For the text-containing cell, return its midpoint in [X, Y] coordinate format. 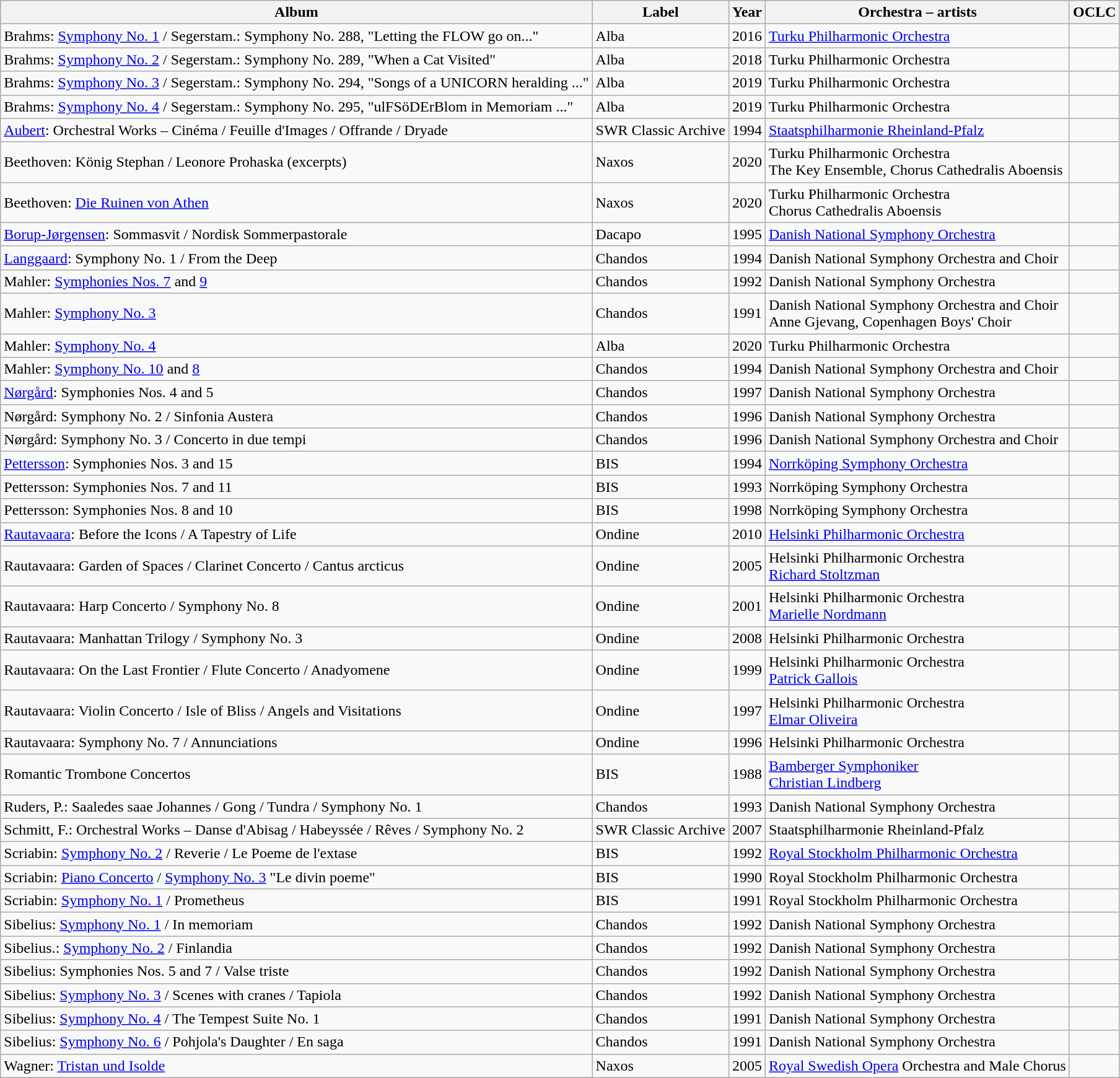
Beethoven: König Stephan / Leonore Prohaska (excerpts) [296, 162]
Pettersson: Symphonies Nos. 3 and 15 [296, 463]
Brahms: Symphony No. 4 / Segerstam.: Symphony No. 295, "ulFSöDErBlom in Memoriam ..." [296, 107]
Label [660, 12]
Bamberger SymphonikerChristian Lindberg [918, 774]
Romantic Trombone Concertos [296, 774]
Aubert: Orchestral Works – Cinéma / Feuille d'Images / Offrande / Dryade [296, 130]
Mahler: Symphony No. 10 and 8 [296, 369]
1999 [747, 670]
Sibelius: Symphonies Nos. 5 and 7 / Valse triste [296, 971]
Scriabin: Piano Concerto / Symphony No. 3 "Le divin poeme" [296, 877]
Schmitt, F.: Orchestral Works – Danse d'Abisag / Habeyssée / Rêves / Symphony No. 2 [296, 830]
Sibelius: Symphony No. 1 / In memoriam [296, 924]
Rautavaara: Harp Concerto / Symphony No. 8 [296, 606]
Nørgård: Symphony No. 2 / Sinfonia Austera [296, 416]
Scriabin: Symphony No. 1 / Prometheus [296, 901]
Rautavaara: Manhattan Trilogy / Symphony No. 3 [296, 638]
1988 [747, 774]
Helsinki Philharmonic OrchestraPatrick Gallois [918, 670]
Wagner: Tristan und Isolde [296, 1066]
Pettersson: Symphonies Nos. 8 and 10 [296, 511]
Sibelius.: Symphony No. 2 / Finlandia [296, 948]
Mahler: Symphony No. 4 [296, 345]
Turku Philharmonic OrchestraChorus Cathedralis Aboensis [918, 202]
Langgaard: Symphony No. 1 / From the Deep [296, 258]
Nørgård: Symphony No. 3 / Concerto in due tempi [296, 440]
2008 [747, 638]
Rautavaara: On the Last Frontier / Flute Concerto / Anadyomene [296, 670]
OCLC [1094, 12]
Rautavaara: Symphony No. 7 / Annunciations [296, 742]
Ruders, P.: Saaledes saae Johannes / Gong / Tundra / Symphony No. 1 [296, 806]
Danish National Symphony Orchestra and ChoirAnne Gjevang, Copenhagen Boys' Choir [918, 313]
Mahler: Symphonies Nos. 7 and 9 [296, 281]
Rautavaara: Before the Icons / A Tapestry of Life [296, 534]
Borup-Jørgensen: Sommasvit / Nordisk Sommerpastorale [296, 234]
Brahms: Symphony No. 1 / Segerstam.: Symphony No. 288, "Letting the FLOW go on..." [296, 36]
Pettersson: Symphonies Nos. 7 and 11 [296, 487]
2007 [747, 830]
Sibelius: Symphony No. 4 / The Tempest Suite No. 1 [296, 1019]
Helsinki Philharmonic OrchestraElmar Oliveira [918, 710]
Beethoven: Die Ruinen von Athen [296, 202]
Rautavaara: Violin Concerto / Isle of Bliss / Angels and Visitations [296, 710]
1998 [747, 511]
Orchestra – artists [918, 12]
1995 [747, 234]
Album [296, 12]
2016 [747, 36]
Sibelius: Symphony No. 6 / Pohjola's Daughter / En saga [296, 1042]
Helsinki Philharmonic OrchestraRichard Stoltzman [918, 566]
Helsinki Philharmonic OrchestraMarielle Nordmann [918, 606]
Sibelius: Symphony No. 3 / Scenes with cranes / Tapiola [296, 995]
Nørgård: Symphonies Nos. 4 and 5 [296, 393]
Scriabin: Symphony No. 2 / Reverie / Le Poeme de l'extase [296, 854]
1990 [747, 877]
Year [747, 12]
Brahms: Symphony No. 2 / Segerstam.: Symphony No. 289, "When a Cat Visited" [296, 59]
Dacapo [660, 234]
Brahms: Symphony No. 3 / Segerstam.: Symphony No. 294, "Songs of a UNICORN heralding ..." [296, 83]
Rautavaara: Garden of Spaces / Clarinet Concerto / Cantus arcticus [296, 566]
Royal Swedish Opera Orchestra and Male Chorus [918, 1066]
2018 [747, 59]
2010 [747, 534]
Mahler: Symphony No. 3 [296, 313]
2001 [747, 606]
Turku Philharmonic OrchestraThe Key Ensemble, Chorus Cathedralis Aboensis [918, 162]
